Extract the (x, y) coordinate from the center of the cell holding the provided text.  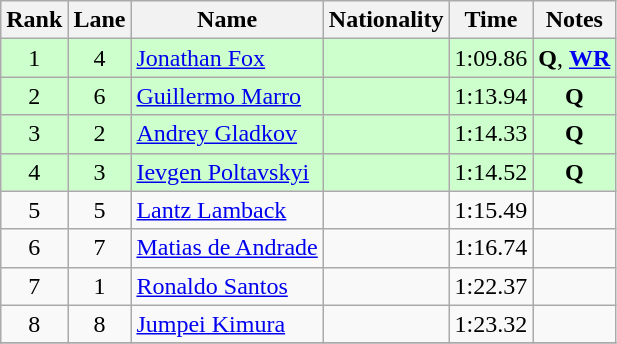
Notes (574, 20)
Name (227, 20)
Q, WR (574, 58)
Lantz Lamback (227, 210)
Lane (100, 20)
1:09.86 (491, 58)
Time (491, 20)
1:14.33 (491, 134)
Jonathan Fox (227, 58)
Ievgen Poltavskyi (227, 172)
1:16.74 (491, 248)
1:14.52 (491, 172)
Andrey Gladkov (227, 134)
1:15.49 (491, 210)
Guillermo Marro (227, 96)
1:13.94 (491, 96)
Nationality (386, 20)
1:23.32 (491, 324)
1:22.37 (491, 286)
Ronaldo Santos (227, 286)
Jumpei Kimura (227, 324)
Matias de Andrade (227, 248)
Rank (34, 20)
